Search for the cell housing the specified text and yield its (X, Y) center coordinate. 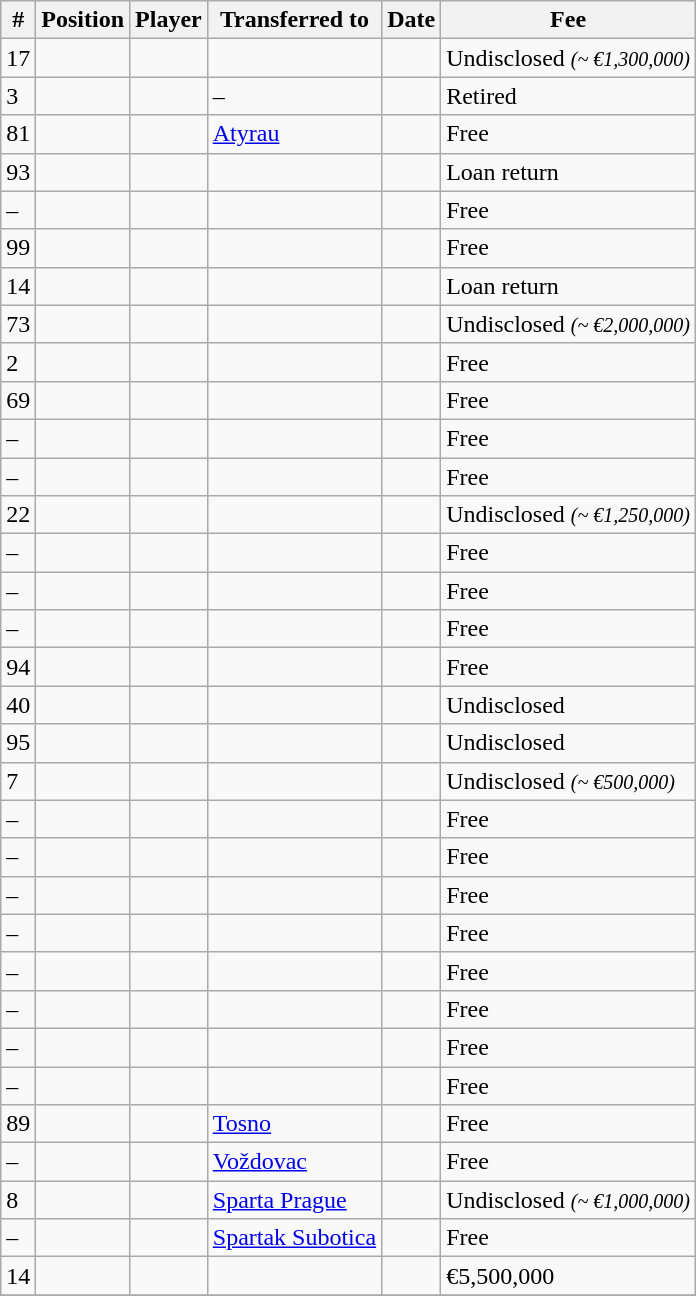
Player (169, 20)
Tosno (294, 1124)
17 (18, 58)
40 (18, 705)
Position (83, 20)
7 (18, 781)
Voždovac (294, 1162)
3 (18, 96)
Transferred to (294, 20)
€5,500,000 (568, 1276)
94 (18, 667)
99 (18, 248)
Atyrau (294, 134)
Undisclosed (~ €500,000) (568, 781)
Fee (568, 20)
69 (18, 400)
Sparta Prague (294, 1200)
Spartak Subotica (294, 1238)
81 (18, 134)
Undisclosed (~ €1,250,000) (568, 515)
# (18, 20)
Undisclosed (~ €1,000,000) (568, 1200)
8 (18, 1200)
93 (18, 172)
Undisclosed (~ €1,300,000) (568, 58)
Retired (568, 96)
Date (412, 20)
73 (18, 324)
2 (18, 362)
95 (18, 743)
22 (18, 515)
89 (18, 1124)
Undisclosed (~ €2,000,000) (568, 324)
